Return [x, y] of the center of cell containing provided text 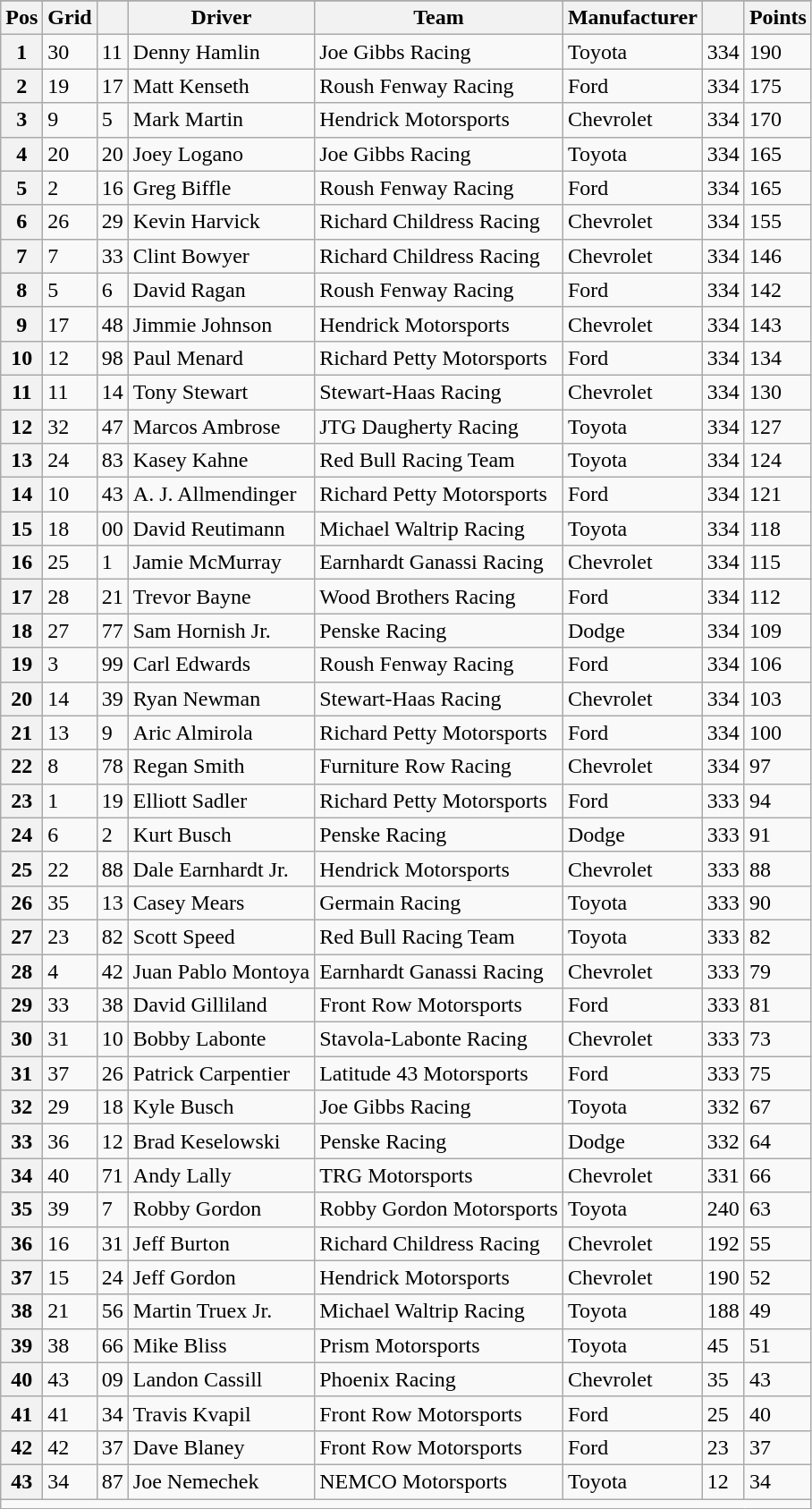
188 [723, 1311]
Jeff Gordon [221, 1277]
98 [113, 358]
Dale Earnhardt Jr. [221, 869]
00 [113, 529]
Stavola-Labonte Racing [439, 1039]
Travis Kvapil [221, 1413]
77 [113, 631]
64 [778, 1141]
Juan Pablo Montoya [221, 971]
83 [113, 461]
Prism Motorsports [439, 1345]
142 [778, 290]
100 [778, 733]
Grid [70, 18]
Pos [21, 18]
47 [113, 427]
Aric Almirola [221, 733]
106 [778, 665]
109 [778, 631]
Joey Logano [221, 154]
143 [778, 324]
67 [778, 1107]
Driver [221, 18]
Kyle Busch [221, 1107]
Kasey Kahne [221, 461]
JTG Daugherty Racing [439, 427]
90 [778, 903]
David Reutimann [221, 529]
Marcos Ambrose [221, 427]
Clint Bowyer [221, 256]
David Gilliland [221, 1005]
Joe Nemechek [221, 1481]
Mike Bliss [221, 1345]
103 [778, 699]
A. J. Allmendinger [221, 495]
Scott Speed [221, 937]
Latitude 43 Motorsports [439, 1073]
Wood Brothers Racing [439, 597]
52 [778, 1277]
127 [778, 427]
55 [778, 1243]
Team [439, 18]
Dave Blaney [221, 1447]
91 [778, 835]
175 [778, 86]
97 [778, 767]
Andy Lally [221, 1175]
Points [778, 18]
Trevor Bayne [221, 597]
Bobby Labonte [221, 1039]
121 [778, 495]
Jeff Burton [221, 1243]
79 [778, 971]
Greg Biffle [221, 188]
51 [778, 1345]
134 [778, 358]
Robby Gordon Motorsports [439, 1209]
73 [778, 1039]
130 [778, 392]
Sam Hornish Jr. [221, 631]
170 [778, 120]
Mark Martin [221, 120]
48 [113, 324]
71 [113, 1175]
99 [113, 665]
Kevin Harvick [221, 222]
Ryan Newman [221, 699]
78 [113, 767]
63 [778, 1209]
115 [778, 563]
124 [778, 461]
Brad Keselowski [221, 1141]
81 [778, 1005]
94 [778, 801]
NEMCO Motorsports [439, 1481]
Carl Edwards [221, 665]
TRG Motorsports [439, 1175]
Martin Truex Jr. [221, 1311]
09 [113, 1379]
Elliott Sadler [221, 801]
Kurt Busch [221, 835]
331 [723, 1175]
David Ragan [221, 290]
Patrick Carpentier [221, 1073]
118 [778, 529]
49 [778, 1311]
155 [778, 222]
112 [778, 597]
Jamie McMurray [221, 563]
Casey Mears [221, 903]
Tony Stewart [221, 392]
Furniture Row Racing [439, 767]
Matt Kenseth [221, 86]
Jimmie Johnson [221, 324]
Landon Cassill [221, 1379]
Paul Menard [221, 358]
Manufacturer [632, 18]
Germain Racing [439, 903]
Denny Hamlin [221, 52]
240 [723, 1209]
146 [778, 256]
Phoenix Racing [439, 1379]
Robby Gordon [221, 1209]
Regan Smith [221, 767]
56 [113, 1311]
45 [723, 1345]
87 [113, 1481]
75 [778, 1073]
192 [723, 1243]
